Locate the cell with the specified text and output its (X, Y) center coordinate. 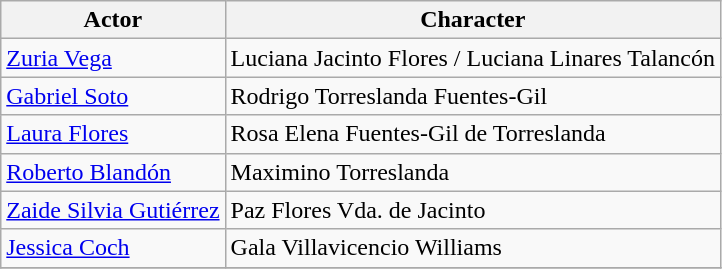
Actor (113, 20)
Rodrigo Torreslanda Fuentes-Gil (472, 96)
Character (472, 20)
Gabriel Soto (113, 96)
Roberto Blandón (113, 172)
Gala Villavicencio Williams (472, 248)
Jessica Coch (113, 248)
Zuria Vega (113, 58)
Luciana Jacinto Flores / Luciana Linares Talancón (472, 58)
Rosa Elena Fuentes-Gil de Torreslanda (472, 134)
Maximino Torreslanda (472, 172)
Zaide Silvia Gutiérrez (113, 210)
Paz Flores Vda. de Jacinto (472, 210)
Laura Flores (113, 134)
